Pinpoint the cell where the given text exists, returning its (x, y) midpoint coordinate. 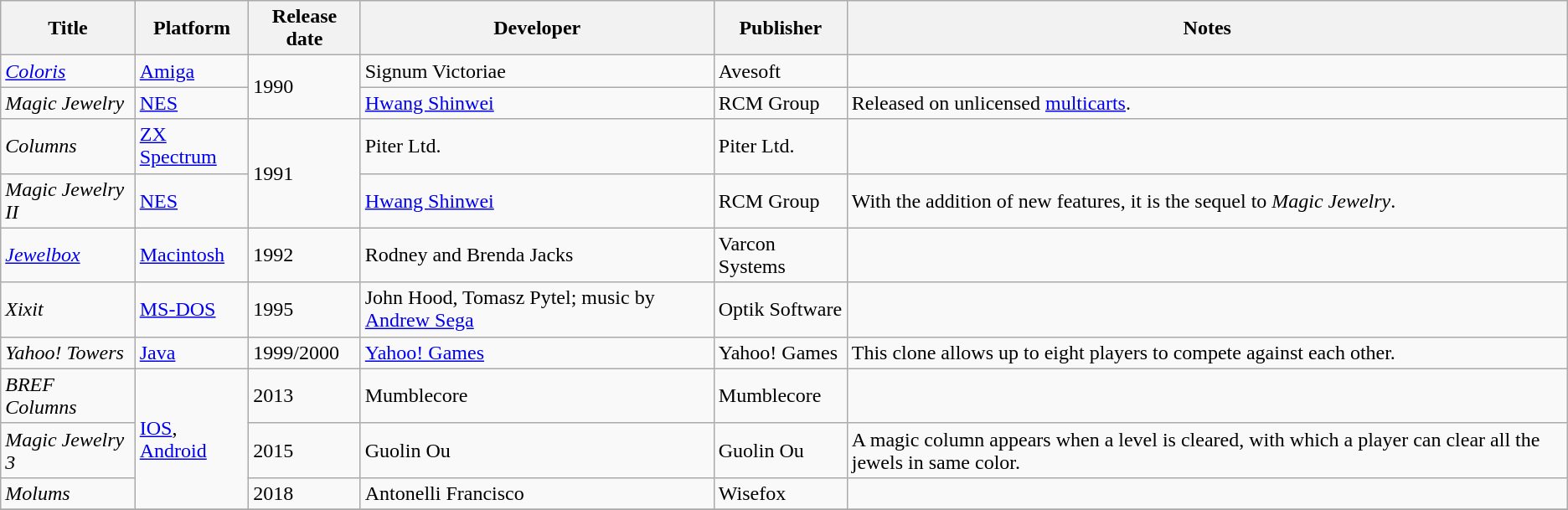
Platform (191, 28)
Molums (68, 493)
Release date (305, 28)
1999/2000 (305, 353)
1990 (305, 87)
2015 (305, 451)
Magic Jewelry 3 (68, 451)
Title (68, 28)
1992 (305, 255)
Notes (1207, 28)
1991 (305, 173)
John Hood, Tomasz Pytel; music by Andrew Sega (537, 310)
MS-DOS (191, 310)
BREF Columns (68, 395)
Magic Jewelry (68, 103)
Coloris (68, 71)
2018 (305, 493)
This clone allows up to eight players to compete against each other. (1207, 353)
Magic Jewelry II (68, 201)
Java (191, 353)
Antonelli Francisco (537, 493)
Released on unlicensed multicarts. (1207, 103)
2013 (305, 395)
Xixit (68, 310)
Columns (68, 146)
Jewelbox (68, 255)
Amiga (191, 71)
Varcon Systems (781, 255)
IOS, Android (191, 439)
Wisefox (781, 493)
A magic column appears when a level is cleared, with which a player can clear all the jewels in same color. (1207, 451)
Yahoo! Towers (68, 353)
Signum Victoriae (537, 71)
Avesoft (781, 71)
Rodney and Brenda Jacks (537, 255)
Developer (537, 28)
ZX Spectrum (191, 146)
With the addition of new features, it is the sequel to Magic Jewelry. (1207, 201)
Publisher (781, 28)
Optik Software (781, 310)
Macintosh (191, 255)
1995 (305, 310)
